Locate the cell with the specified text and output its (x, y) center coordinate. 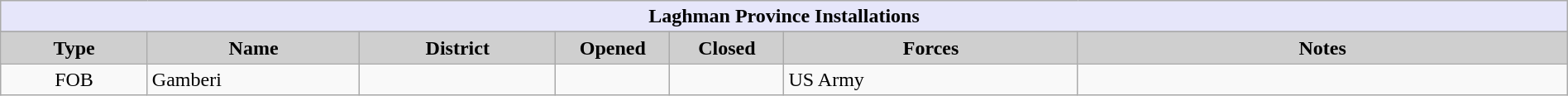
District (458, 48)
Laghman Province Installations (784, 17)
US Army (931, 79)
Opened (613, 48)
Notes (1322, 48)
Type (74, 48)
FOB (74, 79)
Gamberi (253, 79)
Forces (931, 48)
Name (253, 48)
Closed (727, 48)
